Return (x, y) of the center of cell containing provided text 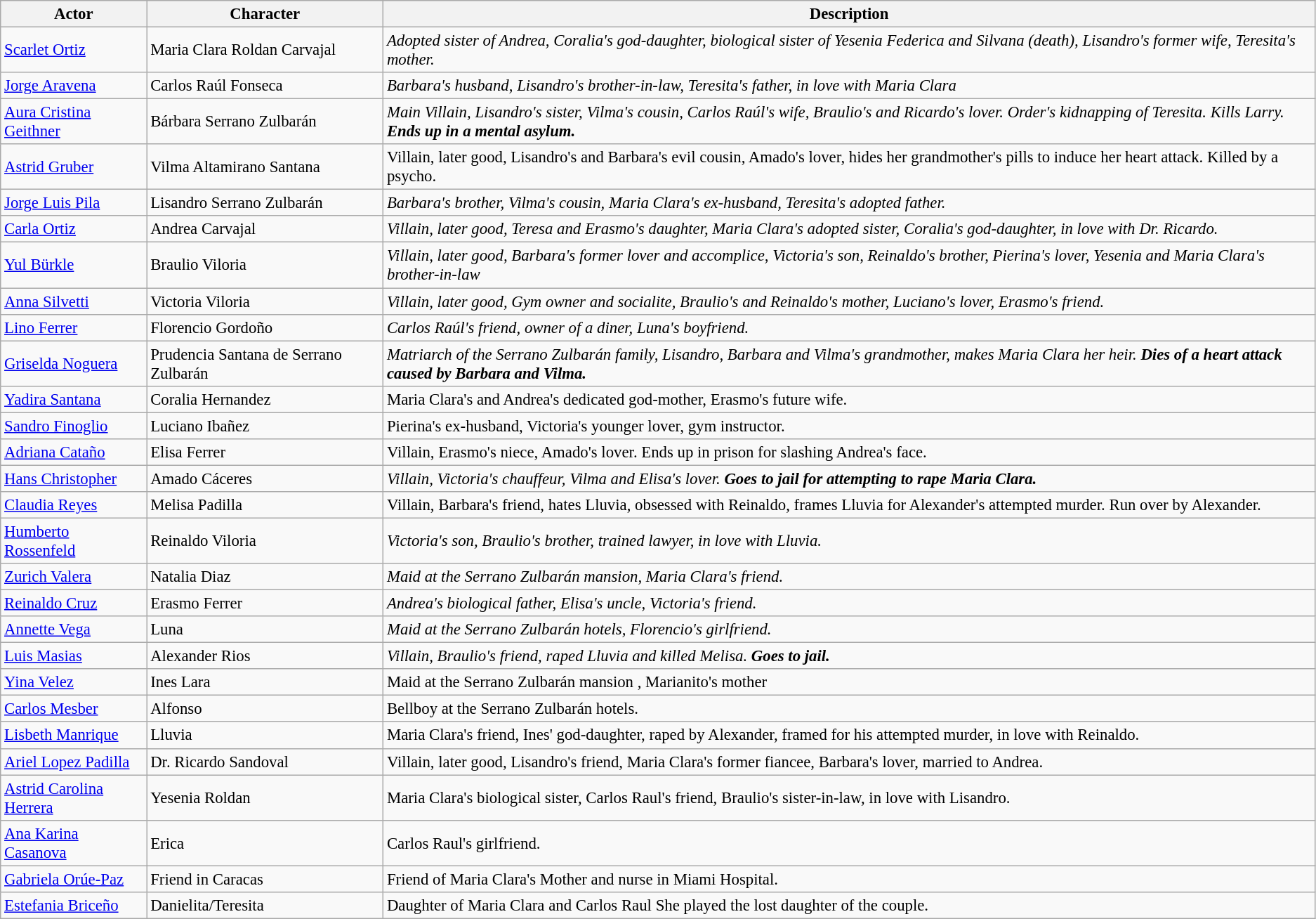
Victoria Viloria (265, 301)
Vilma Altamirano Santana (265, 167)
Aura Cristina Geithner (74, 122)
Villain, Victoria's chauffeur, Vilma and Elisa's lover. Goes to jail for attempting to rape Maria Clara. (850, 478)
Adriana Cataño (74, 452)
Pierina's ex-husband, Victoria's younger lover, gym instructor. (850, 426)
Yesenia Roldan (265, 798)
Claudia Reyes (74, 505)
Ines Lara (265, 682)
Amado Cáceres (265, 478)
Description (850, 14)
Yul Bürkle (74, 266)
Carlos Raúl Fonseca (265, 86)
Florencio Gordoño (265, 327)
Maria Clara's biological sister, Carlos Raul's friend, Braulio's sister-in-law, in love with Lisandro. (850, 798)
Villain, later good, Lisandro's friend, Maria Clara's former fiancee, Barbara's lover, married to Andrea. (850, 762)
Griselda Noguera (74, 364)
Carlos Mesber (74, 709)
Lisandro Serrano Zulbarán (265, 203)
Scarlet Ortiz (74, 51)
Bárbara Serrano Zulbarán (265, 122)
Maid at the Serrano Zulbarán mansion , Marianito's mother (850, 682)
Luis Masias (74, 656)
Maria Clara Roldan Carvajal (265, 51)
Sandro Finoglio (74, 426)
Luna (265, 630)
Andrea's biological father, Elisa's uncle, Victoria's friend. (850, 604)
Alexander Rios (265, 656)
Astrid Gruber (74, 167)
Reinaldo Viloria (265, 541)
Luciano Ibañez (265, 426)
Bellboy at the Serrano Zulbarán hotels. (850, 709)
Dr. Ricardo Sandoval (265, 762)
Carlos Raul's girlfriend. (850, 843)
Barbara's husband, Lisandro's brother-in-law, Teresita's father, in love with Maria Clara (850, 86)
Coralia Hernandez (265, 399)
Alfonso (265, 709)
Victoria's son, Braulio's brother, trained lawyer, in love with Lluvia. (850, 541)
Jorge Luis Pila (74, 203)
Annette Vega (74, 630)
Maid at the Serrano Zulbarán mansion, Maria Clara's friend. (850, 577)
Gabriela Orúe-Paz (74, 879)
Estefania Briceño (74, 906)
Ana Karina Casanova (74, 843)
Danielita/Teresita (265, 906)
Lino Ferrer (74, 327)
Humberto Rossenfeld (74, 541)
Lluvia (265, 736)
Melisa Padilla (265, 505)
Villain, later good, Gym owner and socialite, Braulio's and Reinaldo's mother, Luciano's lover, Erasmo's friend. (850, 301)
Hans Christopher (74, 478)
Carla Ortiz (74, 230)
Zurich Valera (74, 577)
Elisa Ferrer (265, 452)
Villain, later good, Teresa and Erasmo's daughter, Maria Clara's adopted sister, Coralia's god-daughter, in love with Dr. Ricardo. (850, 230)
Friend in Caracas (265, 879)
Astrid Carolina Herrera (74, 798)
Maria Clara's friend, Ines' god-daughter, raped by Alexander, framed for his attempted murder, in love with Reinaldo. (850, 736)
Maria Clara's and Andrea's dedicated god-mother, Erasmo's future wife. (850, 399)
Andrea Carvajal (265, 230)
Villain, Barbara's friend, hates Lluvia, obsessed with Reinaldo, frames Lluvia for Alexander's attempted murder. Run over by Alexander. (850, 505)
Maid at the Serrano Zulbarán hotels, Florencio's girlfriend. (850, 630)
Jorge Aravena (74, 86)
Villain, Braulio's friend, raped Lluvia and killed Melisa. Goes to jail. (850, 656)
Carlos Raúl's friend, owner of a diner, Luna's boyfriend. (850, 327)
Villain, Erasmo's niece, Amado's lover. Ends up in prison for slashing Andrea's face. (850, 452)
Erica (265, 843)
Prudencia Santana de Serrano Zulbarán (265, 364)
Ariel Lopez Padilla (74, 762)
Barbara's brother, Vilma's cousin, Maria Clara's ex-husband, Teresita's adopted father. (850, 203)
Reinaldo Cruz (74, 604)
Character (265, 14)
Anna Silvetti (74, 301)
Yina Velez (74, 682)
Lisbeth Manrique (74, 736)
Actor (74, 14)
Daughter of Maria Clara and Carlos Raul She played the lost daughter of the couple. (850, 906)
Natalia Diaz (265, 577)
Friend of Maria Clara's Mother and nurse in Miami Hospital. (850, 879)
Yadira Santana (74, 399)
Braulio Viloria (265, 266)
Erasmo Ferrer (265, 604)
